Capture the cell that displays the provided text and extract its (X, Y) central coordinate. 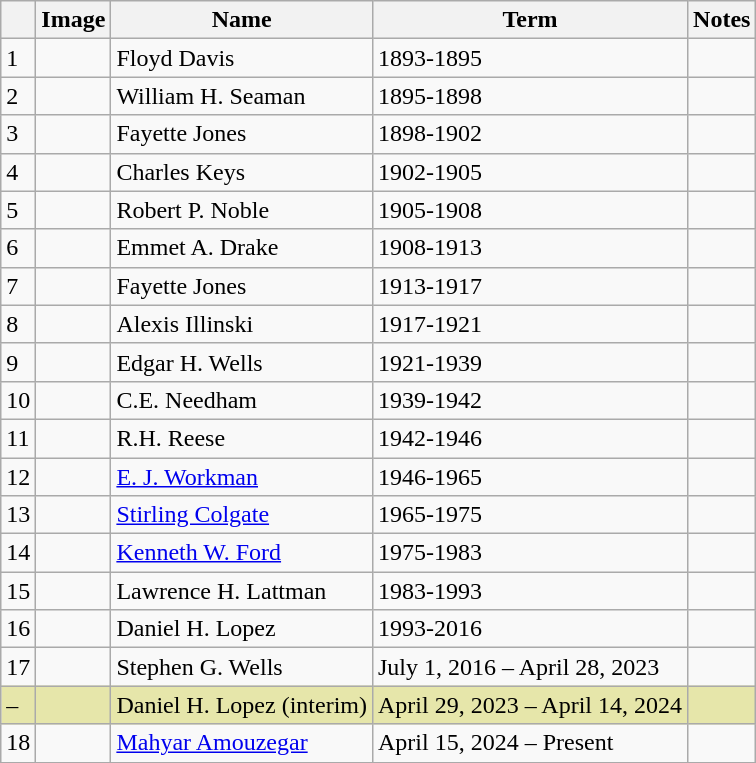
Term (530, 20)
1921-1939 (530, 362)
7 (18, 286)
April 29, 2023 – April 14, 2024 (530, 705)
R.H. Reese (242, 438)
1898-1902 (530, 134)
1913-1917 (530, 286)
16 (18, 629)
Daniel H. Lopez (interim) (242, 705)
July 1, 2016 – April 28, 2023 (530, 667)
Lawrence H. Lattman (242, 591)
1983-1993 (530, 591)
13 (18, 515)
1917-1921 (530, 324)
1939-1942 (530, 400)
2 (18, 96)
Name (242, 20)
3 (18, 134)
1908-1913 (530, 248)
11 (18, 438)
15 (18, 591)
1905-1908 (530, 210)
Emmet A. Drake (242, 248)
Edgar H. Wells (242, 362)
6 (18, 248)
18 (18, 743)
Floyd Davis (242, 58)
1993-2016 (530, 629)
17 (18, 667)
Stephen G. Wells (242, 667)
10 (18, 400)
4 (18, 172)
1895-1898 (530, 96)
1 (18, 58)
Stirling Colgate (242, 515)
1893-1895 (530, 58)
14 (18, 553)
William H. Seaman (242, 96)
April 15, 2024 – Present (530, 743)
Kenneth W. Ford (242, 553)
Alexis Illinski (242, 324)
1942-1946 (530, 438)
Charles Keys (242, 172)
5 (18, 210)
Robert P. Noble (242, 210)
8 (18, 324)
12 (18, 477)
1975-1983 (530, 553)
Daniel H. Lopez (242, 629)
9 (18, 362)
Mahyar Amouzegar (242, 743)
Notes (722, 20)
Image (74, 20)
E. J. Workman (242, 477)
– (18, 705)
1902-1905 (530, 172)
1946-1965 (530, 477)
1965-1975 (530, 515)
C.E. Needham (242, 400)
